Provide the (X, Y) coordinate of the cell's center where the given text is located.  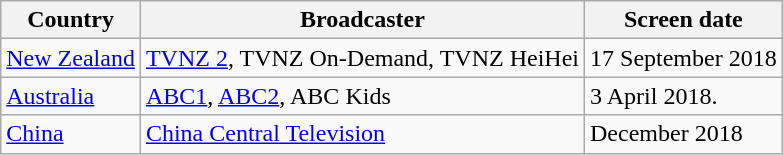
Broadcaster (362, 20)
China (71, 134)
Country (71, 20)
3 April 2018. (684, 96)
ABC1, ABC2, ABC Kids (362, 96)
Screen date (684, 20)
December 2018 (684, 134)
TVNZ 2, TVNZ On-Demand, TVNZ HeiHei (362, 58)
17 September 2018 (684, 58)
Australia (71, 96)
New Zealand (71, 58)
China Central Television (362, 134)
